Pinpoint the cell where the given text exists, returning its (x, y) midpoint coordinate. 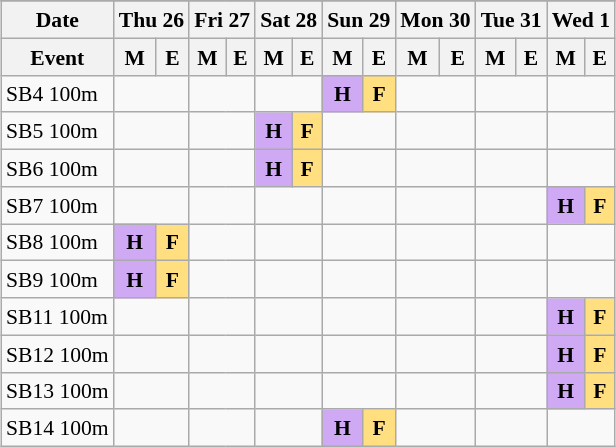
SB8 100m (58, 242)
SB12 100m (58, 354)
SB9 100m (58, 280)
SB4 100m (58, 94)
Date (58, 20)
Mon 30 (435, 20)
Fri 27 (222, 20)
Sun 29 (358, 20)
Tue 31 (512, 20)
SB6 100m (58, 168)
Event (58, 56)
SB7 100m (58, 204)
Thu 26 (152, 20)
SB11 100m (58, 316)
SB14 100m (58, 428)
Wed 1 (581, 20)
SB5 100m (58, 130)
Sat 28 (288, 20)
SB13 100m (58, 390)
